Pinpoint the cell where the given text exists, returning its (X, Y) midpoint coordinate. 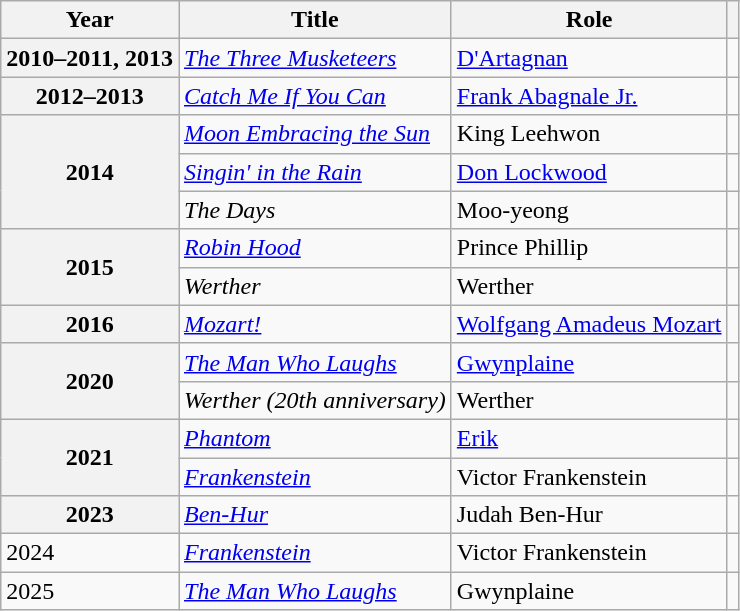
2010–2011, 2013 (90, 58)
2014 (90, 172)
Wolfgang Amadeus Mozart (589, 324)
Werther (20th anniversary) (314, 400)
2024 (90, 553)
Judah Ben-Hur (589, 515)
Ben-Hur (314, 515)
2012–2013 (90, 96)
Erik (589, 438)
Singin' in the Rain (314, 172)
Phantom (314, 438)
2021 (90, 457)
Frank Abagnale Jr. (589, 96)
Title (314, 20)
2023 (90, 515)
Catch Me If You Can (314, 96)
2015 (90, 267)
Robin Hood (314, 248)
Prince Phillip (589, 248)
Moo-yeong (589, 210)
Year (90, 20)
Mozart! (314, 324)
Don Lockwood (589, 172)
The Three Musketeers (314, 58)
Moon Embracing the Sun (314, 134)
2016 (90, 324)
The Days (314, 210)
2020 (90, 381)
King Leehwon (589, 134)
2025 (90, 591)
D'Artagnan (589, 58)
Role (589, 20)
